For the text-containing cell, return its midpoint in (X, Y) coordinate format. 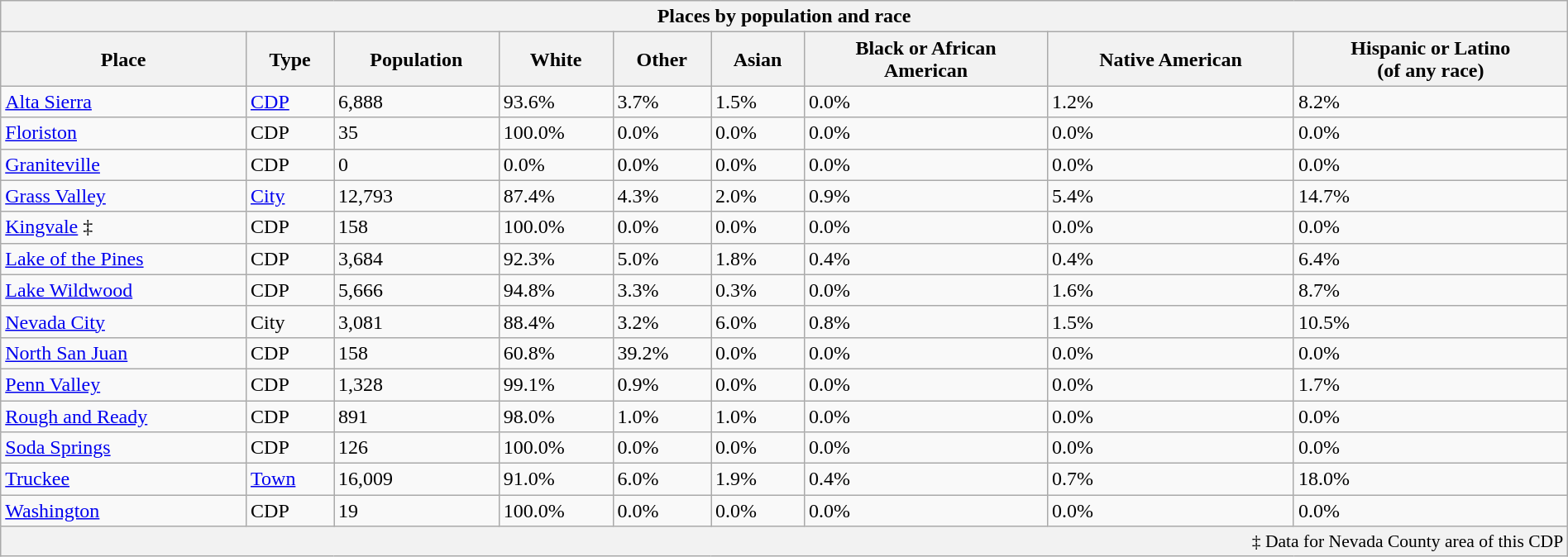
3.2% (662, 321)
0.7% (1171, 479)
1.8% (758, 259)
White (556, 60)
Alta Sierra (124, 102)
60.8% (556, 353)
35 (417, 133)
14.7% (1431, 196)
Penn Valley (124, 384)
Town (290, 479)
Place (124, 60)
Soda Springs (124, 448)
10.5% (1431, 321)
2.0% (758, 196)
3.3% (662, 290)
12,793 (417, 196)
‡ Data for Nevada County area of this CDP (784, 541)
Truckee (124, 479)
Population (417, 60)
94.8% (556, 290)
Lake Wildwood (124, 290)
0.3% (758, 290)
Hispanic or Latino(of any race) (1431, 60)
Other (662, 60)
3,684 (417, 259)
Native American (1171, 60)
0 (417, 164)
Grass Valley (124, 196)
Rough and Ready (124, 416)
91.0% (556, 479)
6.4% (1431, 259)
8.7% (1431, 290)
126 (417, 448)
1.2% (1171, 102)
Floriston (124, 133)
87.4% (556, 196)
6,888 (417, 102)
1.7% (1431, 384)
99.1% (556, 384)
Washington (124, 511)
18.0% (1431, 479)
Type (290, 60)
93.6% (556, 102)
Nevada City (124, 321)
8.2% (1431, 102)
0.8% (926, 321)
98.0% (556, 416)
39.2% (662, 353)
16,009 (417, 479)
19 (417, 511)
5,666 (417, 290)
3.7% (662, 102)
Kingvale ‡ (124, 227)
92.3% (556, 259)
3,081 (417, 321)
North San Juan (124, 353)
Black or AfricanAmerican (926, 60)
Graniteville (124, 164)
Lake of the Pines (124, 259)
1.6% (1171, 290)
Asian (758, 60)
1.9% (758, 479)
Places by population and race (784, 17)
88.4% (556, 321)
5.4% (1171, 196)
1,328 (417, 384)
4.3% (662, 196)
5.0% (662, 259)
891 (417, 416)
